Return (x, y) of the center of cell containing provided text 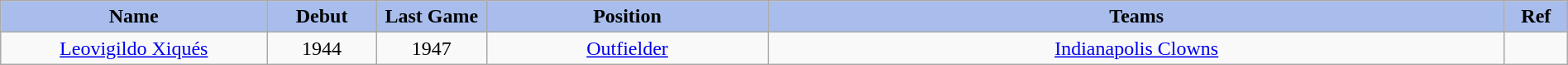
Outfielder (627, 48)
Position (627, 17)
Teams (1136, 17)
Last Game (432, 17)
1944 (323, 48)
Name (134, 17)
Indianapolis Clowns (1136, 48)
Ref (1536, 17)
Leovigildo Xiqués (134, 48)
Debut (323, 17)
1947 (432, 48)
